Identify which cell holds the provided text, then report its (x, y) central coordinate. 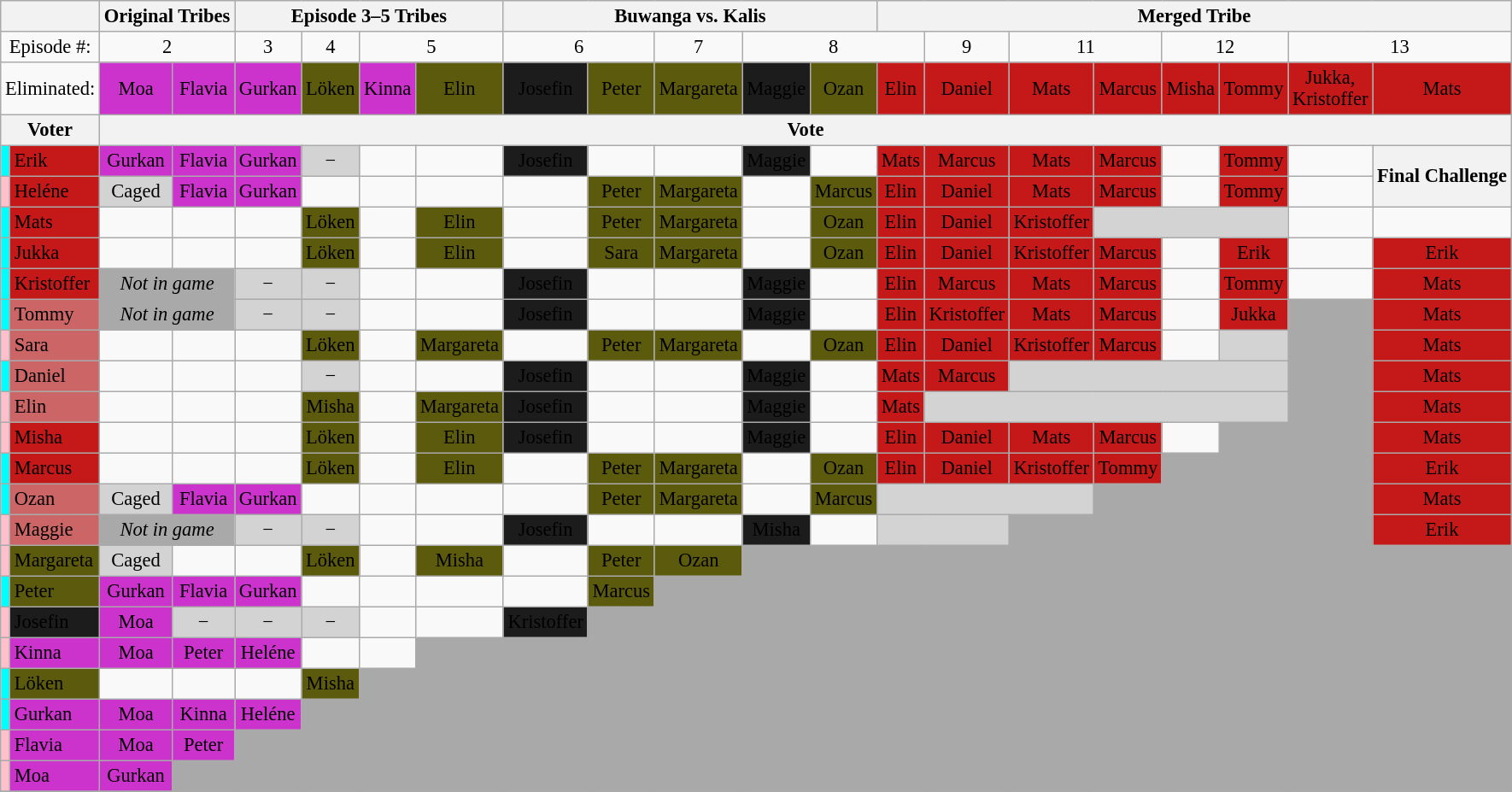
Episode #: (50, 47)
7 (699, 47)
2 (167, 47)
9 (967, 47)
13 (1400, 47)
11 (1085, 47)
4 (331, 47)
12 (1225, 47)
Voter (50, 130)
Eliminated: (50, 89)
Merged Tribe (1194, 16)
5 (431, 47)
Jukka,Kristoffer (1331, 89)
3 (268, 47)
Buwanga vs. Kalis (690, 16)
Episode 3–5 Tribes (369, 16)
6 (579, 47)
Vote (805, 130)
Final Challenge (1442, 176)
Original Tribes (167, 16)
8 (834, 47)
